Provide the [X, Y] coordinate of the cell's center where the given text is located.  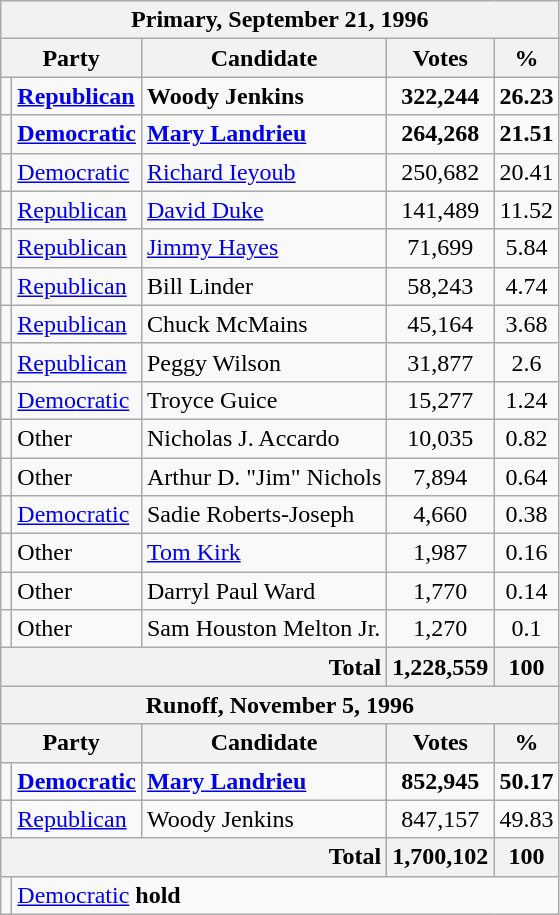
Tom Kirk [264, 553]
21.51 [526, 134]
0.14 [526, 591]
1,700,102 [440, 857]
Darryl Paul Ward [264, 591]
11.52 [526, 210]
71,699 [440, 248]
Nicholas J. Accardo [264, 438]
250,682 [440, 172]
Peggy Wilson [264, 362]
Chuck McMains [264, 324]
852,945 [440, 781]
1,987 [440, 553]
1.24 [526, 400]
0.82 [526, 438]
Arthur D. "Jim" Nichols [264, 477]
141,489 [440, 210]
26.23 [526, 96]
Richard Ieyoub [264, 172]
Democratic hold [286, 895]
Jimmy Hayes [264, 248]
Primary, September 21, 1996 [280, 20]
847,157 [440, 819]
49.83 [526, 819]
58,243 [440, 286]
5.84 [526, 248]
45,164 [440, 324]
1,770 [440, 591]
1,228,559 [440, 667]
3.68 [526, 324]
David Duke [264, 210]
322,244 [440, 96]
10,035 [440, 438]
Runoff, November 5, 1996 [280, 705]
1,270 [440, 629]
4,660 [440, 515]
Sadie Roberts-Joseph [264, 515]
2.6 [526, 362]
0.64 [526, 477]
Sam Houston Melton Jr. [264, 629]
0.1 [526, 629]
20.41 [526, 172]
7,894 [440, 477]
31,877 [440, 362]
0.38 [526, 515]
50.17 [526, 781]
0.16 [526, 553]
Bill Linder [264, 286]
15,277 [440, 400]
Troyce Guice [264, 400]
4.74 [526, 286]
264,268 [440, 134]
